Locate the cell with the specified text and output its [X, Y] center coordinate. 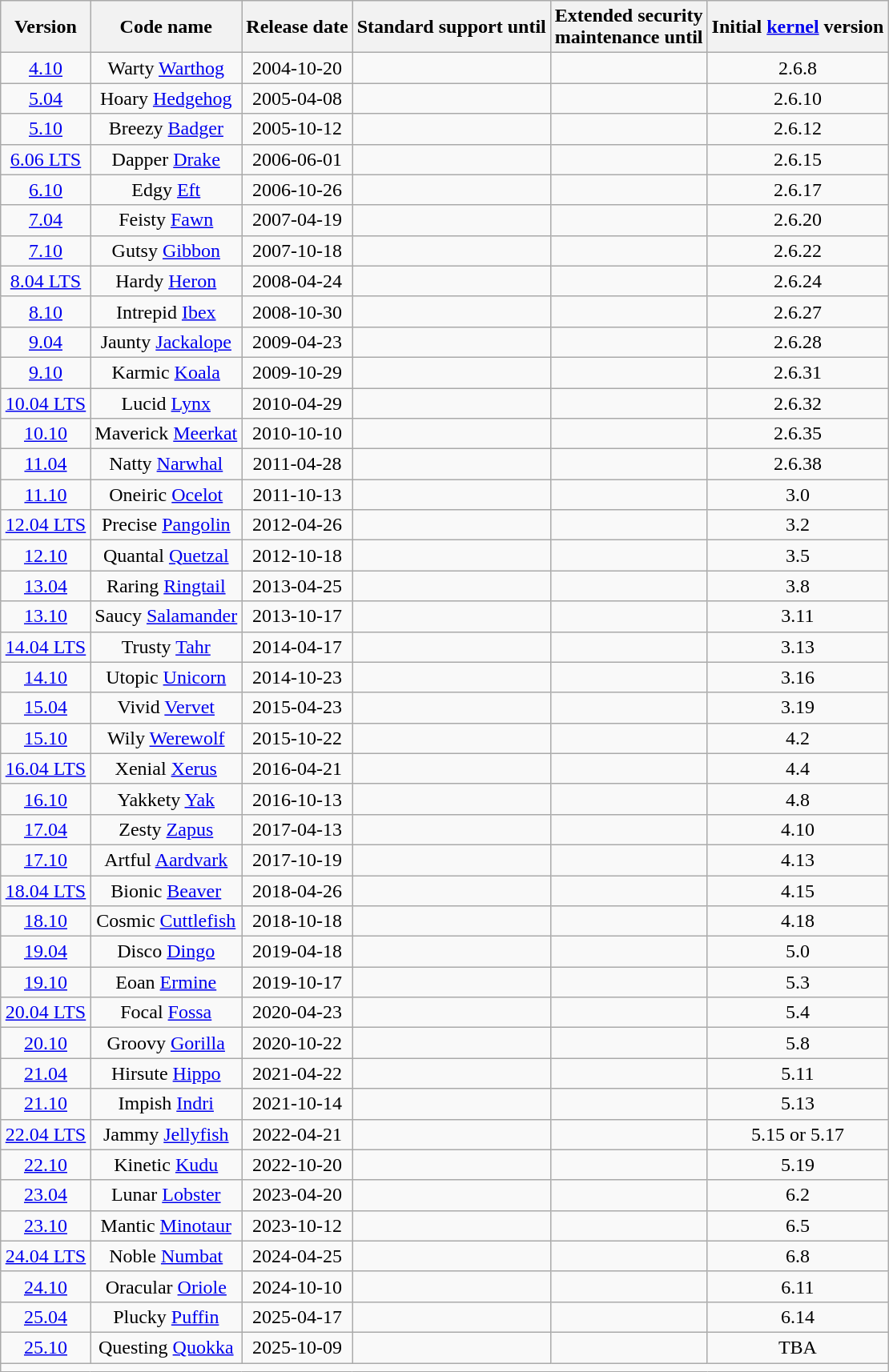
4.2 [798, 738]
Noble Numbat [167, 1256]
15.10 [46, 738]
5.11 [798, 1073]
Extended securitymaintenance until [629, 27]
Mantic Minotaur [167, 1226]
6.2 [798, 1195]
12.04 LTS [46, 525]
2015-10-22 [297, 738]
2010-04-29 [297, 403]
11.04 [46, 464]
3.8 [798, 586]
2013-10-17 [297, 616]
2.6.17 [798, 190]
2022-04-21 [297, 1134]
5.3 [798, 982]
Code name [167, 27]
9.04 [46, 342]
Oneiric Ocelot [167, 495]
17.10 [46, 860]
Hardy Heron [167, 281]
2.6.28 [798, 342]
Eoan Ermine [167, 982]
17.04 [46, 829]
Impish Indri [167, 1104]
Dapper Drake [167, 159]
4.4 [798, 768]
2020-04-23 [297, 1013]
2006-06-01 [297, 159]
Zesty Zapus [167, 829]
2018-10-18 [297, 921]
2025-04-17 [297, 1317]
Kinetic Kudu [167, 1165]
2005-04-08 [297, 98]
Trusty Tahr [167, 647]
3.5 [798, 556]
Artful Aardvark [167, 860]
2019-04-18 [297, 952]
Hoary Hedgehog [167, 98]
3.13 [798, 647]
21.10 [46, 1104]
4.18 [798, 921]
5.8 [798, 1043]
Yakkety Yak [167, 799]
5.13 [798, 1104]
Raring Ringtail [167, 586]
2023-04-20 [297, 1195]
2024-04-25 [297, 1256]
2004-10-20 [297, 68]
Version [46, 27]
6.8 [798, 1256]
Focal Fossa [167, 1013]
2.6.15 [798, 159]
Precise Pangolin [167, 525]
2012-10-18 [297, 556]
2.6.8 [798, 68]
2.6.35 [798, 434]
2014-04-17 [297, 647]
2017-10-19 [297, 860]
Release date [297, 27]
20.10 [46, 1043]
14.04 LTS [46, 647]
5.19 [798, 1165]
2005-10-12 [297, 129]
2016-04-21 [297, 768]
8.10 [46, 311]
Plucky Puffin [167, 1317]
6.10 [46, 190]
Disco Dingo [167, 952]
11.10 [46, 495]
3.16 [798, 677]
13.10 [46, 616]
Wily Werewolf [167, 738]
2020-10-22 [297, 1043]
3.0 [798, 495]
2007-10-18 [297, 251]
2017-04-13 [297, 829]
8.04 LTS [46, 281]
Jaunty Jackalope [167, 342]
2021-10-14 [297, 1104]
22.04 LTS [46, 1134]
2010-10-10 [297, 434]
2024-10-10 [297, 1286]
2.6.10 [798, 98]
24.04 LTS [46, 1256]
2025-10-09 [297, 1347]
19.10 [46, 982]
Warty Warthog [167, 68]
2013-04-25 [297, 586]
2.6.20 [798, 220]
2021-04-22 [297, 1073]
5.10 [46, 129]
6.11 [798, 1286]
TBA [798, 1347]
Lunar Lobster [167, 1195]
3.19 [798, 708]
6.14 [798, 1317]
2018-04-26 [297, 891]
2023-10-12 [297, 1226]
2.6.27 [798, 311]
Lucid Lynx [167, 403]
21.04 [46, 1073]
Cosmic Cuttlefish [167, 921]
2.6.32 [798, 403]
2.6.12 [798, 129]
Edgy Eft [167, 190]
4.15 [798, 891]
5.0 [798, 952]
2.6.38 [798, 464]
Oracular Oriole [167, 1286]
24.10 [46, 1286]
2019-10-17 [297, 982]
2006-10-26 [297, 190]
2015-04-23 [297, 708]
Groovy Gorilla [167, 1043]
25.04 [46, 1317]
15.04 [46, 708]
3.2 [798, 525]
16.04 LTS [46, 768]
2009-04-23 [297, 342]
4.13 [798, 860]
5.4 [798, 1013]
2007-04-19 [297, 220]
2.6.24 [798, 281]
6.5 [798, 1226]
2009-10-29 [297, 372]
10.10 [46, 434]
2011-10-13 [297, 495]
Bionic Beaver [167, 891]
2012-04-26 [297, 525]
7.04 [46, 220]
19.04 [46, 952]
23.10 [46, 1226]
Jammy Jellyfish [167, 1134]
13.04 [46, 586]
Breezy Badger [167, 129]
Initial kernel version [798, 27]
2011-04-28 [297, 464]
2014-10-23 [297, 677]
Vivid Vervet [167, 708]
Karmic Koala [167, 372]
2016-10-13 [297, 799]
2022-10-20 [297, 1165]
Standard support until [452, 27]
Feisty Fawn [167, 220]
18.04 LTS [46, 891]
25.10 [46, 1347]
16.10 [46, 799]
6.06 LTS [46, 159]
5.04 [46, 98]
2008-04-24 [297, 281]
Questing Quokka [167, 1347]
9.10 [46, 372]
5.15 or 5.17 [798, 1134]
22.10 [46, 1165]
23.04 [46, 1195]
4.8 [798, 799]
12.10 [46, 556]
Gutsy Gibbon [167, 251]
Utopic Unicorn [167, 677]
Xenial Xerus [167, 768]
Quantal Quetzal [167, 556]
Saucy Salamander [167, 616]
Intrepid Ibex [167, 311]
2.6.22 [798, 251]
2008-10-30 [297, 311]
20.04 LTS [46, 1013]
18.10 [46, 921]
Natty Narwhal [167, 464]
2.6.31 [798, 372]
Maverick Meerkat [167, 434]
Hirsute Hippo [167, 1073]
3.11 [798, 616]
14.10 [46, 677]
10.04 LTS [46, 403]
7.10 [46, 251]
